Search for the cell housing the specified text and yield its (X, Y) center coordinate. 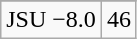
46 (118, 20)
JSU −8.0 (52, 20)
